Determine the [X, Y] coordinate at the center of the cell enclosing the given text.  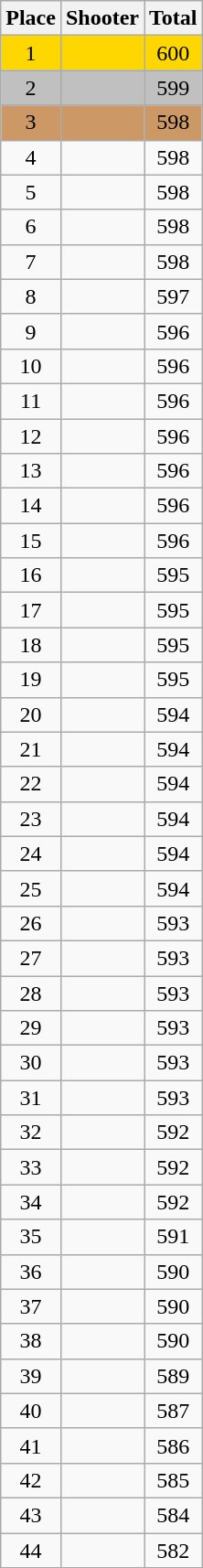
Shooter [102, 18]
44 [31, 1551]
35 [31, 1237]
39 [31, 1376]
42 [31, 1480]
41 [31, 1445]
589 [174, 1376]
14 [31, 506]
20 [31, 714]
16 [31, 575]
2 [31, 88]
591 [174, 1237]
600 [174, 53]
32 [31, 1133]
582 [174, 1551]
4 [31, 157]
6 [31, 227]
18 [31, 645]
22 [31, 784]
23 [31, 819]
24 [31, 854]
Place [31, 18]
29 [31, 1028]
1 [31, 53]
Total [174, 18]
36 [31, 1272]
17 [31, 610]
587 [174, 1411]
33 [31, 1167]
28 [31, 993]
26 [31, 923]
585 [174, 1480]
40 [31, 1411]
5 [31, 192]
21 [31, 749]
25 [31, 888]
38 [31, 1341]
43 [31, 1515]
12 [31, 436]
13 [31, 471]
3 [31, 123]
19 [31, 680]
8 [31, 296]
34 [31, 1202]
10 [31, 366]
599 [174, 88]
31 [31, 1098]
7 [31, 262]
27 [31, 958]
584 [174, 1515]
11 [31, 401]
586 [174, 1445]
37 [31, 1306]
15 [31, 541]
9 [31, 331]
30 [31, 1063]
597 [174, 296]
